Output the (x, y) coordinate of the center of the cell containing the given text.  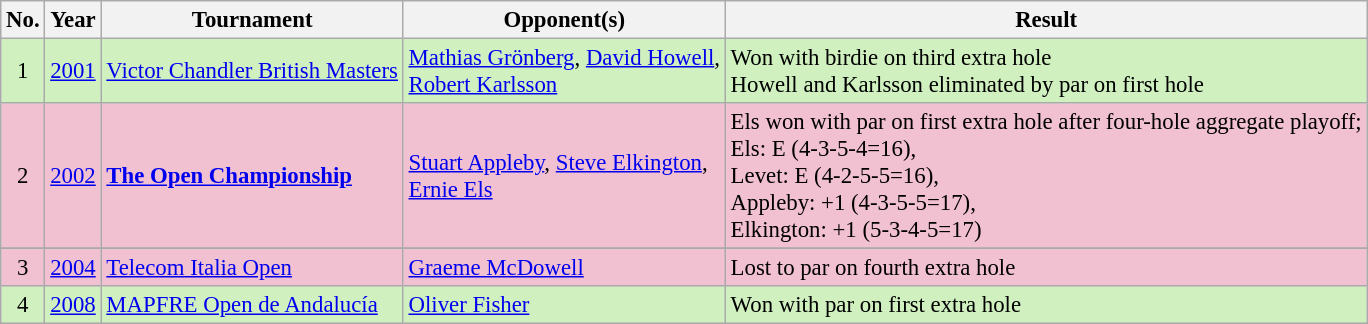
Lost to par on fourth extra hole (1046, 268)
MAPFRE Open de Andalucía (252, 305)
Tournament (252, 20)
1 (23, 72)
Telecom Italia Open (252, 268)
The Open Championship (252, 176)
Year (73, 20)
2001 (73, 72)
2008 (73, 305)
Victor Chandler British Masters (252, 72)
Stuart Appleby, Steve Elkington, Ernie Els (564, 176)
Result (1046, 20)
3 (23, 268)
No. (23, 20)
Mathias Grönberg, David Howell, Robert Karlsson (564, 72)
Won with par on first extra hole (1046, 305)
2004 (73, 268)
Won with birdie on third extra holeHowell and Karlsson eliminated by par on first hole (1046, 72)
Opponent(s) (564, 20)
2002 (73, 176)
2 (23, 176)
Graeme McDowell (564, 268)
4 (23, 305)
Oliver Fisher (564, 305)
